Detect which cell encompasses the target text, then output its (x, y) center coordinate. 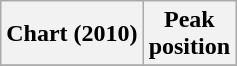
Peakposition (189, 34)
Chart (2010) (72, 34)
